Return the (x, y) coordinate for the center point of the cell that contains the specified text.  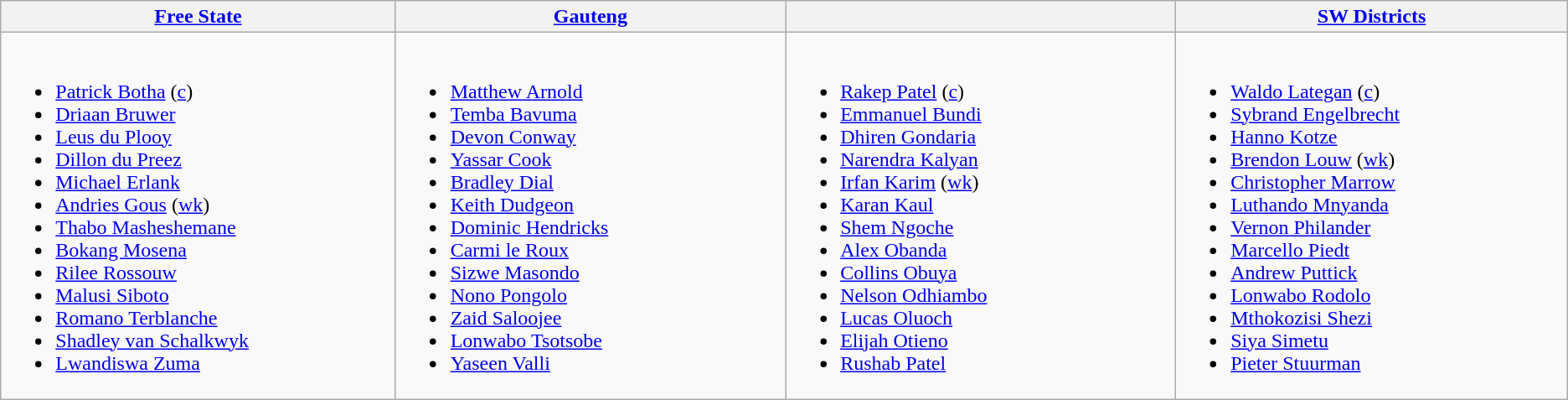
SW Districts (1372, 17)
Gauteng (590, 17)
Free State (198, 17)
